Extract the (x, y) coordinate from the center of the cell holding the provided text.  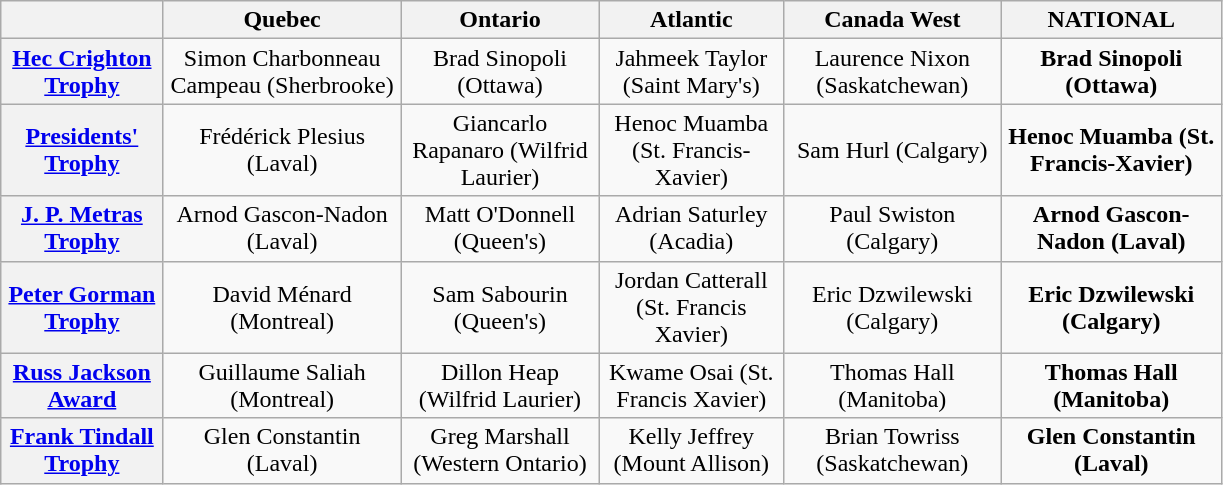
Laurence Nixon (Saskatchewan) (892, 72)
NATIONAL (1112, 20)
Presidents' Trophy (82, 150)
Adrian Saturley (Acadia) (692, 228)
Greg Marshall (Western Ontario) (500, 450)
Quebec (282, 20)
Sam Hurl (Calgary) (892, 150)
Kelly Jeffrey (Mount Allison) (692, 450)
Canada West (892, 20)
Sam Sabourin (Queen's) (500, 307)
Paul Swiston (Calgary) (892, 228)
Russ Jackson Award (82, 386)
Frédérick Plesius (Laval) (282, 150)
J. P. Metras Trophy (82, 228)
Giancarlo Rapanaro (Wilfrid Laurier) (500, 150)
Guillaume Saliah (Montreal) (282, 386)
Frank Tindall Trophy (82, 450)
Matt O'Donnell (Queen's) (500, 228)
Jordan Catterall (St. Francis Xavier) (692, 307)
Kwame Osai (St. Francis Xavier) (692, 386)
Atlantic (692, 20)
Brian Towriss (Saskatchewan) (892, 450)
Hec Crighton Trophy (82, 72)
Peter Gorman Trophy (82, 307)
Ontario (500, 20)
Simon Charbonneau Campeau (Sherbrooke) (282, 72)
Jahmeek Taylor (Saint Mary's) (692, 72)
Dillon Heap (Wilfrid Laurier) (500, 386)
David Ménard (Montreal) (282, 307)
